Return the (x, y) coordinate for the center point of the cell that contains the specified text.  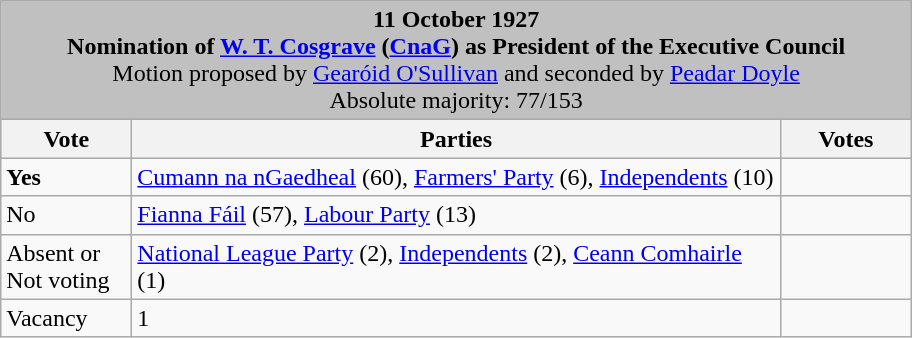
Votes (846, 139)
No (66, 215)
Fianna Fáil (57), Labour Party (13) (456, 215)
Vacancy (66, 318)
Vote (66, 139)
Cumann na nGaedheal (60), Farmers' Party (6), Independents (10) (456, 177)
Yes (66, 177)
Absent orNot voting (66, 266)
1 (456, 318)
Parties (456, 139)
National League Party (2), Independents (2), Ceann Comhairle (1) (456, 266)
